Provide the (x, y) coordinate of the cell's center where the given text is located.  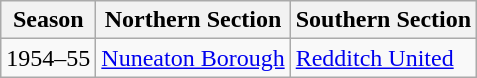
Southern Section (383, 20)
Nuneaton Borough (193, 58)
Redditch United (383, 58)
Season (48, 20)
1954–55 (48, 58)
Northern Section (193, 20)
